Capture the cell that displays the provided text and extract its [X, Y] central coordinate. 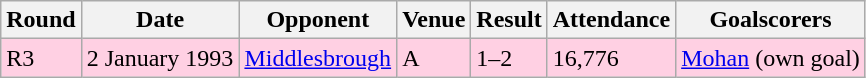
Round [41, 20]
Date [160, 20]
Opponent [318, 20]
Mohan (own goal) [771, 58]
R3 [41, 58]
Result [509, 20]
A [434, 58]
2 January 1993 [160, 58]
Middlesbrough [318, 58]
Attendance [611, 20]
1–2 [509, 58]
16,776 [611, 58]
Venue [434, 20]
Goalscorers [771, 20]
